Capture the cell that displays the provided text and extract its (x, y) central coordinate. 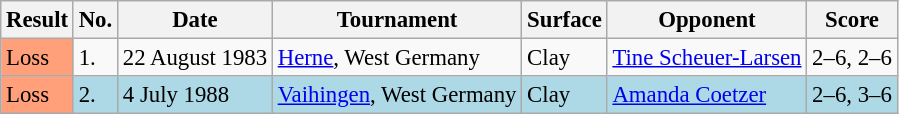
Opponent (707, 20)
Score (852, 20)
Result (38, 20)
1. (95, 58)
Tournament (396, 20)
Date (194, 20)
4 July 1988 (194, 95)
Surface (564, 20)
Herne, West Germany (396, 58)
2–6, 2–6 (852, 58)
2. (95, 95)
Amanda Coetzer (707, 95)
2–6, 3–6 (852, 95)
No. (95, 20)
Vaihingen, West Germany (396, 95)
22 August 1983 (194, 58)
Tine Scheuer-Larsen (707, 58)
